Capture the cell that displays the provided text and extract its (x, y) central coordinate. 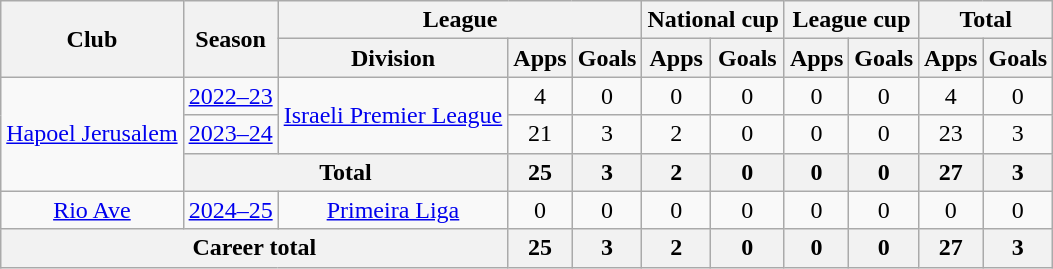
Israeli Premier League (393, 115)
League cup (851, 20)
Season (230, 39)
Hapoel Jerusalem (92, 134)
23 (951, 134)
2023–24 (230, 134)
Career total (254, 248)
21 (540, 134)
Division (393, 58)
2022–23 (230, 96)
Primeira Liga (393, 210)
National cup (713, 20)
Rio Ave (92, 210)
2024–25 (230, 210)
League (460, 20)
Club (92, 39)
